Capture the cell that displays the provided text and extract its [x, y] central coordinate. 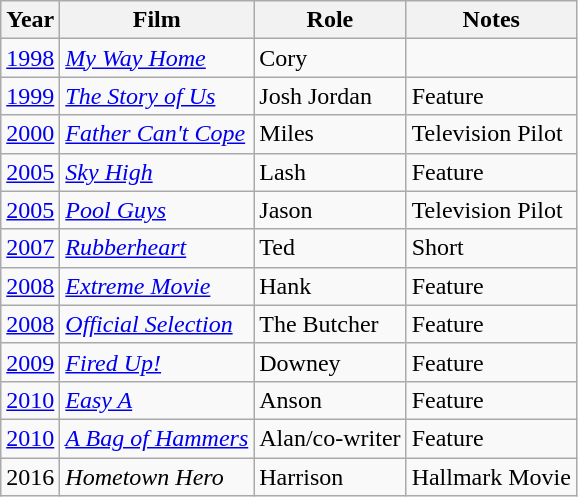
Anson [330, 400]
Year [30, 20]
Role [330, 20]
Cory [330, 58]
2009 [30, 362]
Sky High [157, 172]
Film [157, 20]
My Way Home [157, 58]
Father Can't Cope [157, 134]
The Butcher [330, 324]
Fired Up! [157, 362]
Downey [330, 362]
Official Selection [157, 324]
Extreme Movie [157, 286]
Harrison [330, 477]
Hank [330, 286]
2000 [30, 134]
Hometown Hero [157, 477]
1999 [30, 96]
Rubberheart [157, 248]
Miles [330, 134]
The Story of Us [157, 96]
Lash [330, 172]
Jason [330, 210]
Alan/co-writer [330, 438]
Ted [330, 248]
Pool Guys [157, 210]
2007 [30, 248]
Short [491, 248]
1998 [30, 58]
A Bag of Hammers [157, 438]
Easy A [157, 400]
2016 [30, 477]
Hallmark Movie [491, 477]
Josh Jordan [330, 96]
Notes [491, 20]
